Search for the cell housing the specified text and yield its (X, Y) center coordinate. 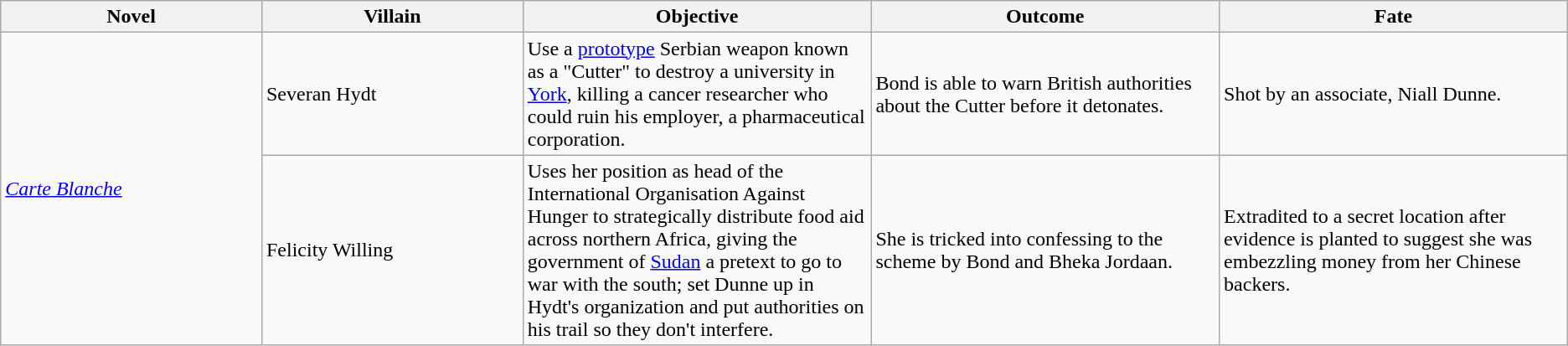
Bond is able to warn British authorities about the Cutter before it detonates. (1045, 94)
Carte Blanche (132, 189)
Novel (132, 17)
Outcome (1045, 17)
Felicity Willing (392, 250)
Severan Hydt (392, 94)
She is tricked into confessing to the scheme by Bond and Bheka Jordaan. (1045, 250)
Villain (392, 17)
Fate (1394, 17)
Objective (697, 17)
Extradited to a secret location after evidence is planted to suggest she was embezzling money from her Chinese backers. (1394, 250)
Shot by an associate, Niall Dunne. (1394, 94)
